Return [x, y] of the center of cell containing provided text 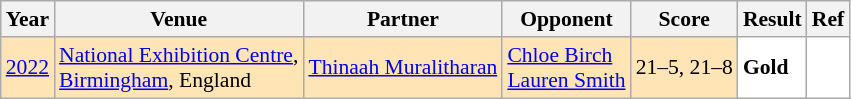
Venue [178, 19]
Result [772, 19]
Partner [402, 19]
Chloe Birch Lauren Smith [566, 68]
21–5, 21–8 [684, 68]
Score [684, 19]
Thinaah Muralitharan [402, 68]
National Exhibition Centre,Birmingham, England [178, 68]
Gold [772, 68]
2022 [28, 68]
Ref [828, 19]
Opponent [566, 19]
Year [28, 19]
